Scan for the cell matching the given text and deliver its (x, y) coordinate at center. 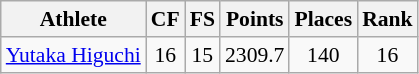
FS (202, 19)
Yutaka Higuchi (74, 55)
Rank (388, 19)
15 (202, 55)
Places (323, 19)
CF (166, 19)
140 (323, 55)
Points (254, 19)
Athlete (74, 19)
2309.7 (254, 55)
